Return the [x, y] coordinate for the center point of the cell that contains the specified text.  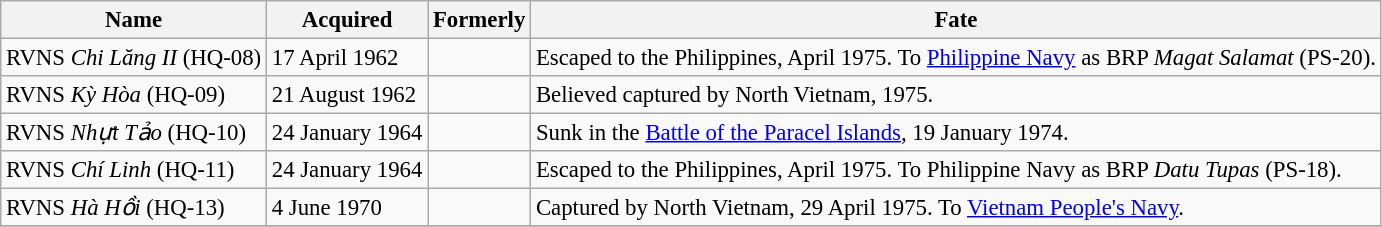
4 June 1970 [346, 208]
RVNS Kỳ Hòa (HQ-09) [134, 95]
17 April 1962 [346, 58]
Captured by North Vietnam, 29 April 1975. To Vietnam People's Navy. [956, 208]
RVNS Chí Linh (HQ-11) [134, 170]
21 August 1962 [346, 95]
Acquired [346, 20]
RVNS Hà Hồi (HQ-13) [134, 208]
RVNS Nhựt Tảo (HQ-10) [134, 133]
RVNS Chi Lăng II (HQ-08) [134, 58]
Fate [956, 20]
Believed captured by North Vietnam, 1975. [956, 95]
Name [134, 20]
Formerly [480, 20]
Escaped to the Philippines, April 1975. To Philippine Navy as BRP Magat Salamat (PS-20). [956, 58]
Sunk in the Battle of the Paracel Islands, 19 January 1974. [956, 133]
Escaped to the Philippines, April 1975. To Philippine Navy as BRP Datu Tupas (PS-18). [956, 170]
